Extract the [X, Y] coordinate from the center of the cell holding the provided text.  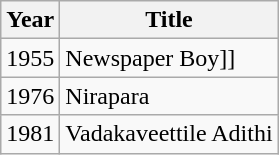
Nirapara [169, 96]
Year [30, 20]
1981 [30, 134]
Newspaper Boy]] [169, 58]
Vadakaveettile Adithi [169, 134]
1955 [30, 58]
Title [169, 20]
1976 [30, 96]
